Identify which cell holds the provided text, then report its [x, y] central coordinate. 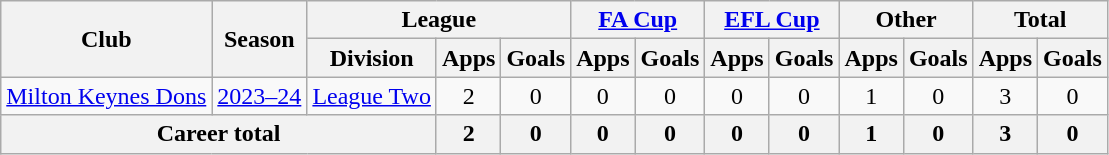
Season [260, 39]
Division [372, 58]
Career total [219, 134]
Other [906, 20]
Club [106, 39]
League Two [372, 96]
League [439, 20]
FA Cup [638, 20]
Milton Keynes Dons [106, 96]
2023–24 [260, 96]
Total [1040, 20]
EFL Cup [772, 20]
